Pinpoint the cell where the given text exists, returning its [x, y] midpoint coordinate. 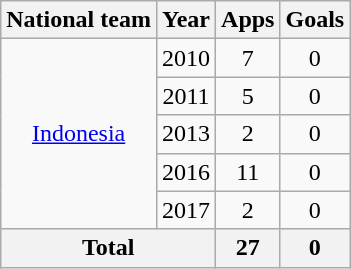
Indonesia [79, 134]
Apps [248, 20]
Total [108, 248]
2010 [186, 58]
5 [248, 96]
2011 [186, 96]
2013 [186, 134]
27 [248, 248]
2016 [186, 172]
Goals [315, 20]
Year [186, 20]
National team [79, 20]
7 [248, 58]
11 [248, 172]
2017 [186, 210]
